Capture the cell that displays the provided text and extract its [x, y] central coordinate. 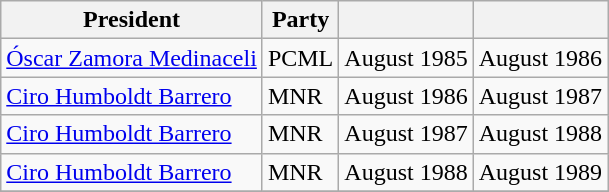
President [132, 20]
Óscar Zamora Medinaceli [132, 58]
Party [300, 20]
PCML [300, 58]
August 1985 [406, 58]
August 1989 [540, 172]
